Return the (X, Y) coordinate for the center point of the cell that contains the specified text.  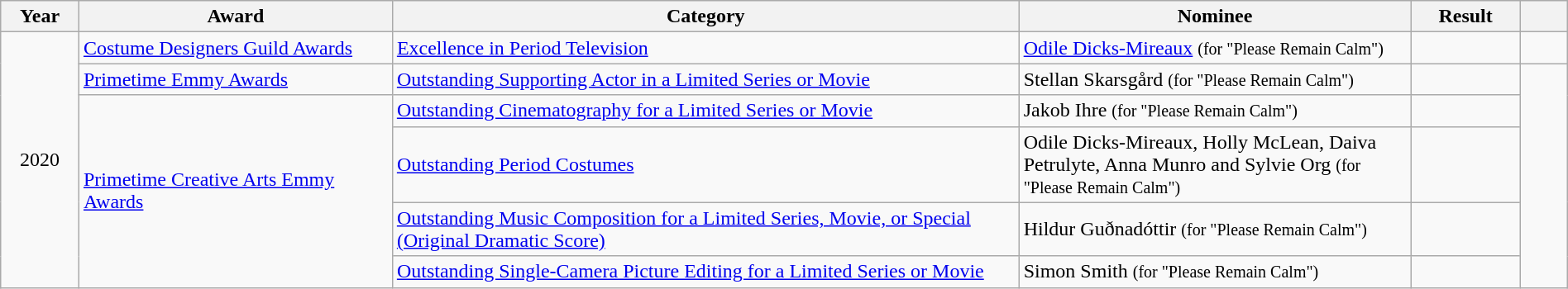
Jakob Ihre (for "Please Remain Calm") (1215, 111)
Primetime Creative Arts Emmy Awards (235, 192)
Result (1465, 17)
Costume Designers Guild Awards (235, 48)
Outstanding Music Composition for a Limited Series, Movie, or Special (Original Dramatic Score) (705, 230)
Primetime Emmy Awards (235, 79)
Hildur Guðnadóttir (for "Please Remain Calm") (1215, 230)
Outstanding Single-Camera Picture Editing for a Limited Series or Movie (705, 272)
Simon Smith (for "Please Remain Calm") (1215, 272)
Odile Dicks-Mireaux, Holly McLean, Daiva Petrulyte, Anna Munro and Sylvie Org (for "Please Remain Calm") (1215, 164)
Nominee (1215, 17)
Excellence in Period Television (705, 48)
Stellan Skarsgård (for "Please Remain Calm") (1215, 79)
Outstanding Cinematography for a Limited Series or Movie (705, 111)
Year (40, 17)
Outstanding Supporting Actor in a Limited Series or Movie (705, 79)
2020 (40, 160)
Award (235, 17)
Category (705, 17)
Outstanding Period Costumes (705, 164)
Odile Dicks-Mireaux (for "Please Remain Calm") (1215, 48)
